Locate the cell with the specified text and output its [x, y] center coordinate. 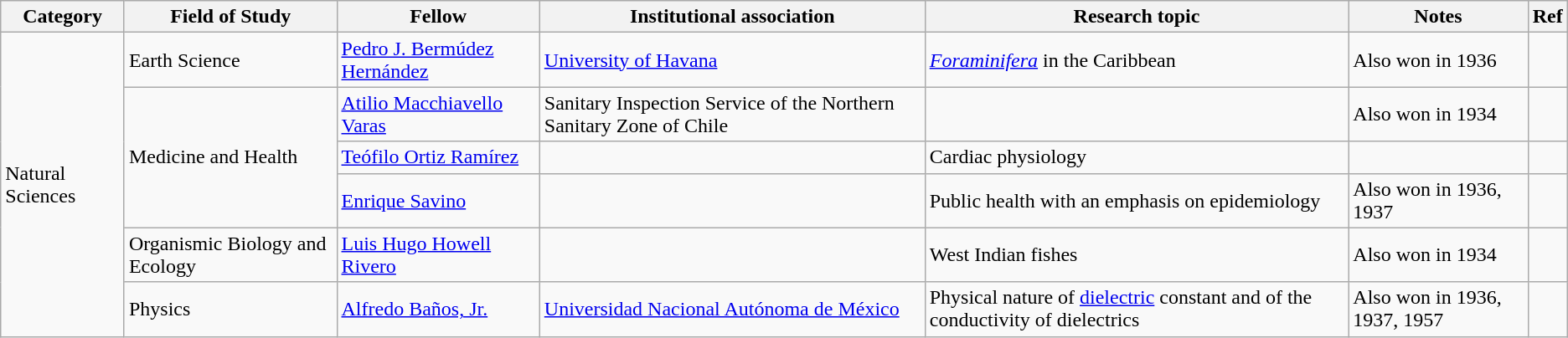
Enrique Savino [438, 201]
Ref [1548, 17]
Notes [1438, 17]
Natural Sciences [63, 184]
Also won in 1936, 1937, 1957 [1438, 310]
Fellow [438, 17]
Public health with an emphasis on epidemiology [1137, 201]
Physics [230, 310]
Category [63, 17]
Foraminifera in the Caribbean [1137, 60]
Earth Science [230, 60]
Field of Study [230, 17]
Also won in 1936, 1937 [1438, 201]
Alfredo Baños, Jr. [438, 310]
Luis Hugo Howell Rivero [438, 254]
Sanitary Inspection Service of the Northern Sanitary Zone of Chile [732, 114]
University of Havana [732, 60]
Physical nature of dielectric constant and of the conductivity of dielectrics [1137, 310]
Atilio Macchiavello Varas [438, 114]
Teófilo Ortiz Ramírez [438, 157]
Research topic [1137, 17]
Organismic Biology and Ecology [230, 254]
Institutional association [732, 17]
Also won in 1936 [1438, 60]
Pedro J. Bermúdez Hernández [438, 60]
West Indian fishes [1137, 254]
Medicine and Health [230, 157]
Cardiac physiology [1137, 157]
Universidad Nacional Autónoma de México [732, 310]
